Find where the given text appears and provide that cell's center as (X, Y) coordinate. 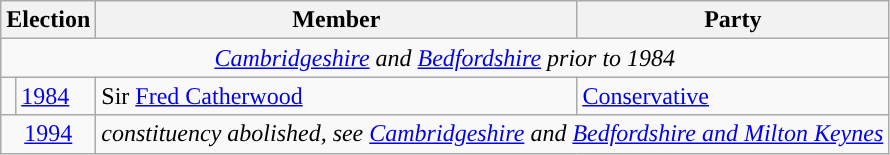
constituency abolished, see Cambridgeshire and Bedfordshire and Milton Keynes (492, 134)
Party (733, 20)
Sir Fred Catherwood (336, 96)
Cambridgeshire and Bedfordshire prior to 1984 (445, 58)
Member (336, 20)
1984 (56, 96)
Election (48, 20)
Conservative (733, 96)
1994 (48, 134)
